Determine the [X, Y] coordinate at the center of the cell enclosing the given text.  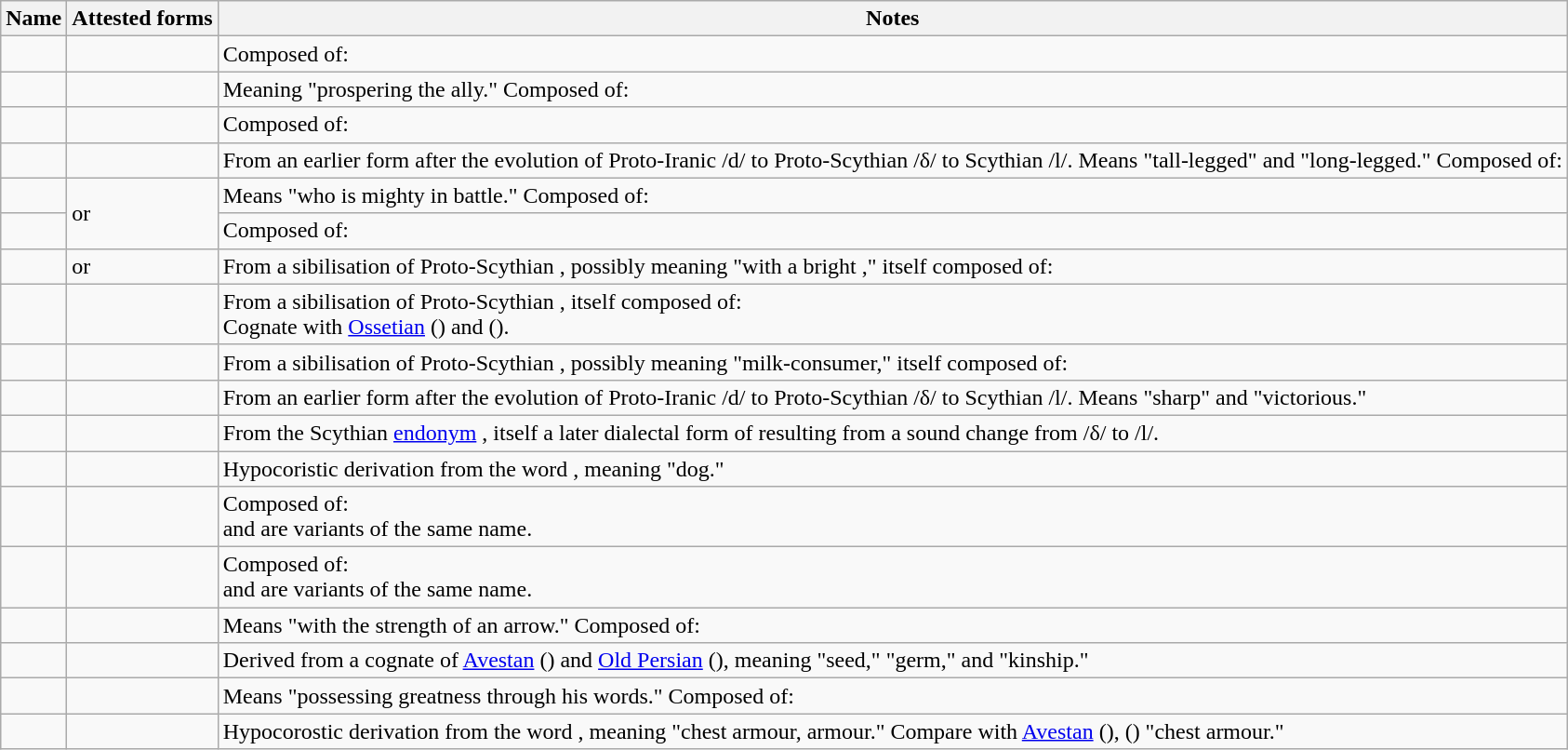
From a sibilisation of Proto-Scythian , itself composed of:Cognate with Ossetian () and (). [893, 315]
Hypocorostic derivation from the word , meaning "chest armour, armour." Compare with Avestan (), () "chest armour." [893, 731]
Means "possessing greatness through his words." Composed of: [893, 696]
Notes [893, 19]
Attested forms [142, 19]
From an earlier form after the evolution of Proto-Iranic /d/ to Proto-Scythian /δ/ to Scythian /l/. Means "sharp" and "victorious." [893, 397]
Means "who is mighty in battle." Composed of: [893, 195]
From a sibilisation of Proto-Scythian , possibly meaning "with a bright ," itself composed of: [893, 266]
Hypocoristic derivation from the word , meaning "dog." [893, 468]
Name [33, 19]
From a sibilisation of Proto-Scythian , possibly meaning "milk-consumer," itself composed of: [893, 362]
Means "with the strength of an arrow." Composed of: [893, 625]
From the Scythian endonym , itself a later dialectal form of resulting from a sound change from /δ/ to /l/. [893, 433]
Meaning "prospering the ally." Composed of: [893, 89]
Derived from a cognate of Avestan () and Old Persian (), meaning "seed," "germ," and "kinship." [893, 661]
